Output the [X, Y] coordinate of the center of the cell containing the given text.  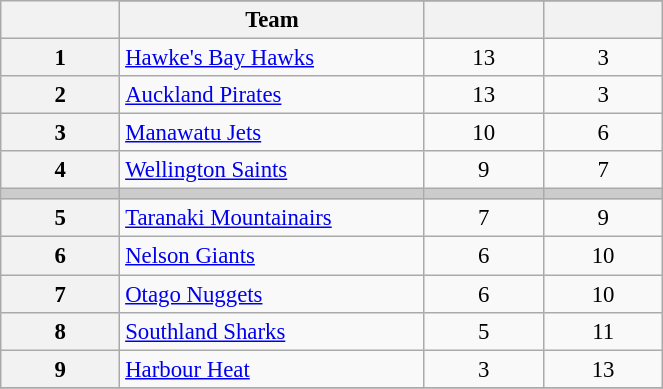
Manawatu Jets [272, 133]
Nelson Giants [272, 256]
Wellington Saints [272, 170]
Southland Sharks [272, 331]
8 [60, 331]
Taranaki Mountainairs [272, 219]
Auckland Pirates [272, 95]
Team [272, 20]
4 [60, 170]
11 [602, 331]
1 [60, 58]
Otago Nuggets [272, 294]
Harbour Heat [272, 369]
2 [60, 95]
Hawke's Bay Hawks [272, 58]
